Scan for the cell matching the given text and deliver its [x, y] coordinate at center. 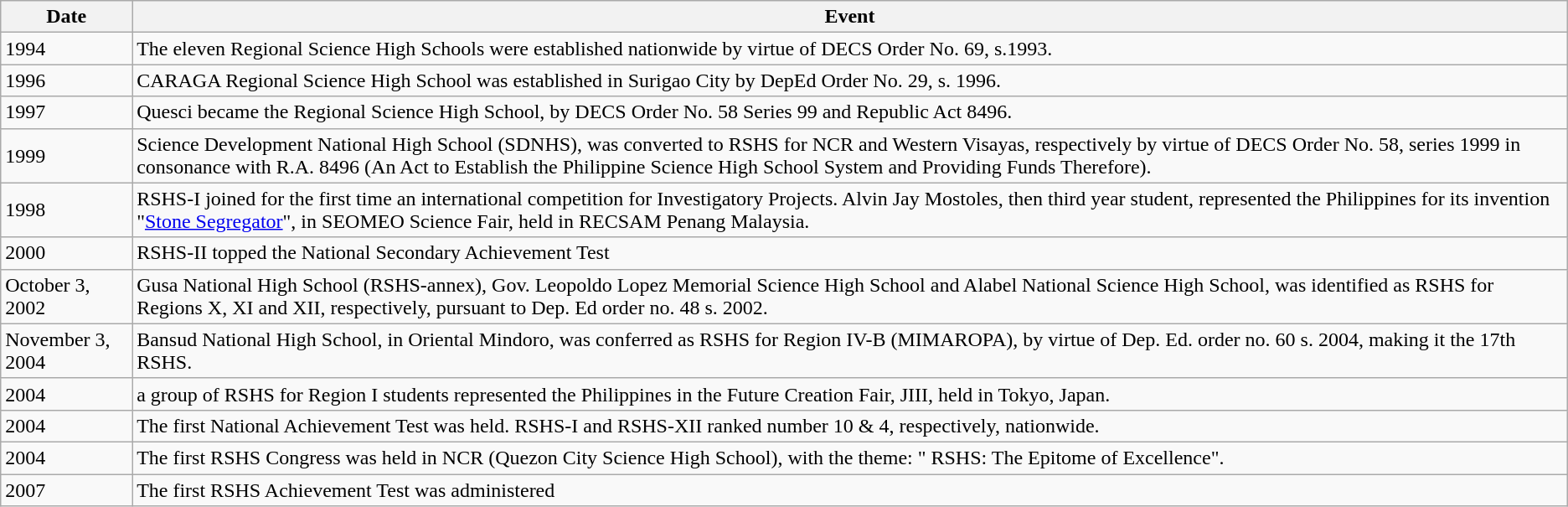
Event [850, 17]
2007 [67, 490]
2000 [67, 253]
1999 [67, 156]
1994 [67, 49]
The first RSHS Achievement Test was administered [850, 490]
November 3, 2004 [67, 350]
Date [67, 17]
The first National Achievement Test was held. RSHS-I and RSHS-XII ranked number 10 & 4, respectively, nationwide. [850, 426]
CARAGA Regional Science High School was established in Surigao City by DepEd Order No. 29, s. 1996. [850, 80]
1997 [67, 112]
1996 [67, 80]
The eleven Regional Science High Schools were established nationwide by virtue of DECS Order No. 69, s.1993. [850, 49]
October 3, 2002 [67, 297]
a group of RSHS for Region I students represented the Philippines in the Future Creation Fair, JIII, held in Tokyo, Japan. [850, 394]
The first RSHS Congress was held in NCR (Quezon City Science High School), with the theme: " RSHS: The Epitome of Excellence". [850, 458]
1998 [67, 210]
Quesci became the Regional Science High School, by DECS Order No. 58 Series 99 and Republic Act 8496. [850, 112]
RSHS-II topped the National Secondary Achievement Test [850, 253]
